Pinpoint the cell where the given text exists, returning its (X, Y) midpoint coordinate. 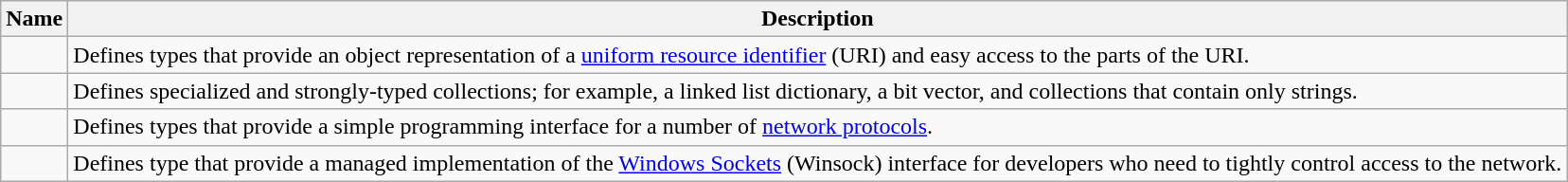
Name (34, 19)
Defines specialized and strongly-typed collections; for example, a linked list dictionary, a bit vector, and collections that contain only strings. (818, 91)
Description (818, 19)
Defines types that provide an object representation of a uniform resource identifier (URI) and easy access to the parts of the URI. (818, 55)
Defines types that provide a simple programming interface for a number of network protocols. (818, 127)
